Provide the [X, Y] coordinate of the cell's center where the given text is located.  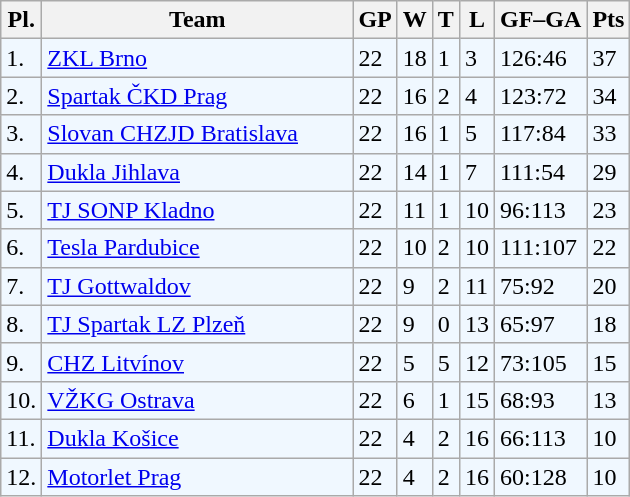
1. [22, 58]
GP [375, 20]
5. [22, 210]
Team [198, 20]
Tesla Pardubice [198, 248]
111:107 [540, 248]
TJ SONP Kladno [198, 210]
23 [608, 210]
L [476, 20]
7. [22, 286]
TJ Gottwaldov [198, 286]
14 [414, 172]
ZKL Brno [198, 58]
W [414, 20]
Dukla Košice [198, 438]
Slovan CHZJD Bratislava [198, 134]
66:113 [540, 438]
126:46 [540, 58]
75:92 [540, 286]
3 [476, 58]
29 [608, 172]
123:72 [540, 96]
Spartak ČKD Prag [198, 96]
73:105 [540, 362]
65:97 [540, 324]
T [446, 20]
TJ Spartak LZ Plzeň [198, 324]
0 [446, 324]
10. [22, 400]
Dukla Jihlava [198, 172]
20 [608, 286]
37 [608, 58]
GF–GA [540, 20]
12. [22, 477]
33 [608, 134]
2. [22, 96]
Pts [608, 20]
Pl. [22, 20]
60:128 [540, 477]
Motorlet Prag [198, 477]
CHZ Litvínov [198, 362]
4. [22, 172]
7 [476, 172]
12 [476, 362]
96:113 [540, 210]
3. [22, 134]
68:93 [540, 400]
6. [22, 248]
11. [22, 438]
34 [608, 96]
117:84 [540, 134]
111:54 [540, 172]
8. [22, 324]
9. [22, 362]
6 [414, 400]
VŽKG Ostrava [198, 400]
